Return the [X, Y] coordinate for the center point of the cell that contains the specified text.  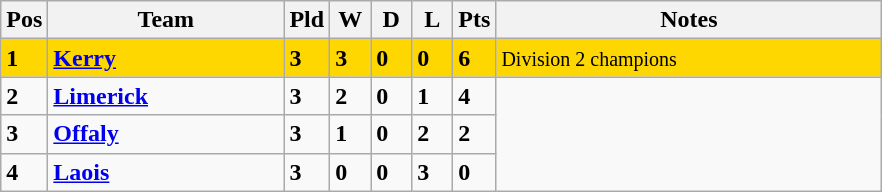
Offaly [166, 134]
Division 2 champions [689, 58]
Pos [24, 20]
Pld [307, 20]
Laois [166, 172]
L [432, 20]
Pts [474, 20]
Notes [689, 20]
Limerick [166, 96]
6 [474, 58]
W [350, 20]
D [392, 20]
Kerry [166, 58]
Team [166, 20]
